Return the [X, Y] coordinate for the center point of the cell that contains the specified text.  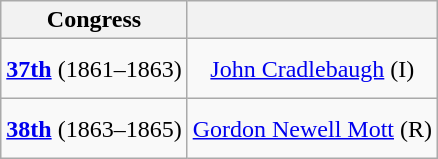
Gordon Newell Mott (R) [312, 129]
John Cradlebaugh (I) [312, 69]
Congress [94, 20]
37th (1861–1863) [94, 69]
38th (1863–1865) [94, 129]
